Return the [X, Y] coordinate for the center point of the cell that contains the specified text.  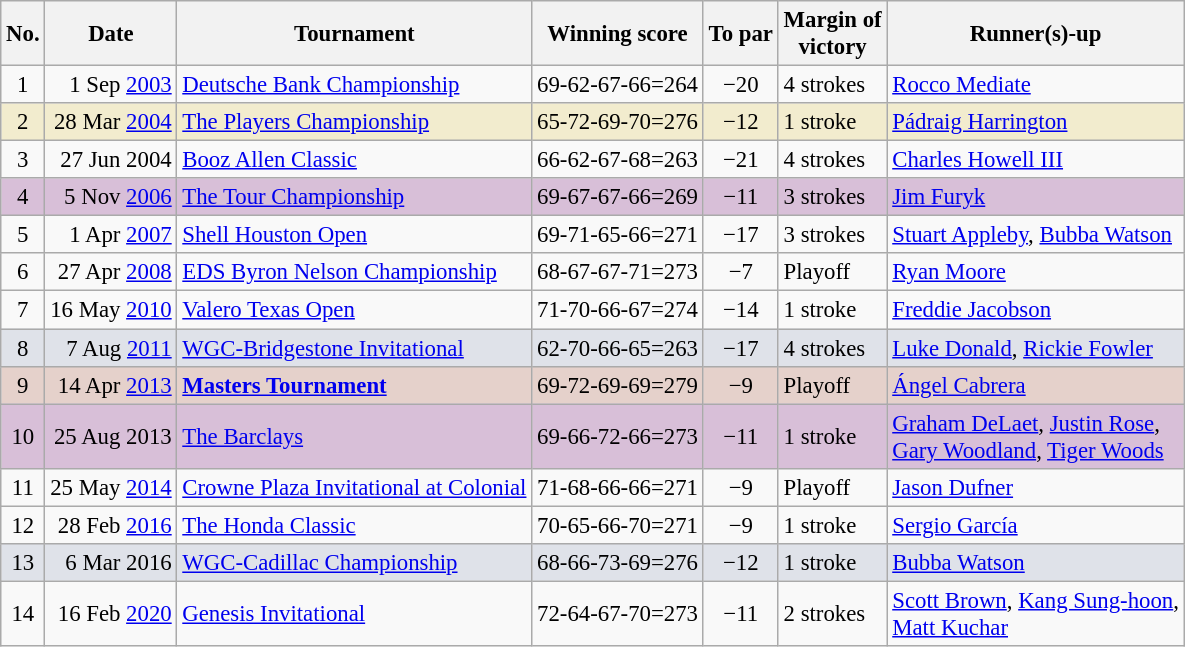
Shell Houston Open [354, 235]
The Players Championship [354, 122]
27 Jun 2004 [111, 160]
The Honda Classic [354, 525]
5 [23, 235]
10 [23, 436]
69-62-67-66=264 [618, 85]
WGC-Cadillac Championship [354, 563]
69-72-69-69=279 [618, 385]
Valero Texas Open [354, 310]
To par [740, 34]
2 strokes [832, 614]
Runner(s)-up [1036, 34]
66-62-67-68=263 [618, 160]
4 [23, 197]
25 May 2014 [111, 487]
Date [111, 34]
Graham DeLaet, Justin Rose, Gary Woodland, Tiger Woods [1036, 436]
28 Mar 2004 [111, 122]
Jim Furyk [1036, 197]
25 Aug 2013 [111, 436]
6 [23, 273]
The Tour Championship [354, 197]
1 Sep 2003 [111, 85]
68-66-73-69=276 [618, 563]
−14 [740, 310]
71-68-66-66=271 [618, 487]
Charles Howell III [1036, 160]
1 [23, 85]
6 Mar 2016 [111, 563]
Luke Donald, Rickie Fowler [1036, 348]
Tournament [354, 34]
The Barclays [354, 436]
1 Apr 2007 [111, 235]
72-64-67-70=273 [618, 614]
Winning score [618, 34]
12 [23, 525]
14 [23, 614]
Jason Dufner [1036, 487]
14 Apr 2013 [111, 385]
Masters Tournament [354, 385]
69-71-65-66=271 [618, 235]
−20 [740, 85]
WGC-Bridgestone Invitational [354, 348]
62-70-66-65=263 [618, 348]
Stuart Appleby, Bubba Watson [1036, 235]
−21 [740, 160]
68-67-67-71=273 [618, 273]
Scott Brown, Kang Sung-hoon, Matt Kuchar [1036, 614]
No. [23, 34]
Pádraig Harrington [1036, 122]
EDS Byron Nelson Championship [354, 273]
Genesis Invitational [354, 614]
70-65-66-70=271 [618, 525]
Sergio García [1036, 525]
11 [23, 487]
−7 [740, 273]
65-72-69-70=276 [618, 122]
Rocco Mediate [1036, 85]
28 Feb 2016 [111, 525]
Deutsche Bank Championship [354, 85]
7 Aug 2011 [111, 348]
Bubba Watson [1036, 563]
13 [23, 563]
Booz Allen Classic [354, 160]
3 [23, 160]
69-67-67-66=269 [618, 197]
9 [23, 385]
16 Feb 2020 [111, 614]
69-66-72-66=273 [618, 436]
2 [23, 122]
5 Nov 2006 [111, 197]
7 [23, 310]
71-70-66-67=274 [618, 310]
16 May 2010 [111, 310]
Margin ofvictory [832, 34]
Crowne Plaza Invitational at Colonial [354, 487]
Freddie Jacobson [1036, 310]
Ángel Cabrera [1036, 385]
Ryan Moore [1036, 273]
27 Apr 2008 [111, 273]
8 [23, 348]
